Return (x, y) of the center of cell containing provided text 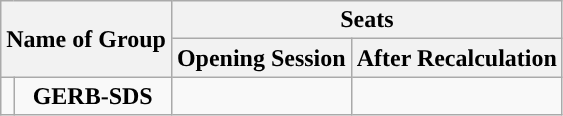
GERB-SDS (92, 96)
Opening Session (261, 58)
After Recalculation (456, 58)
Seats (366, 20)
Name of Group (86, 39)
